Capture the cell that displays the provided text and extract its (x, y) central coordinate. 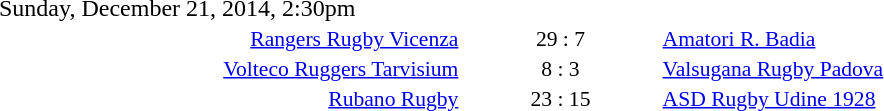
8 : 3 (560, 68)
29 : 7 (560, 38)
